Determine the [X, Y] coordinate at the center of the cell enclosing the given text.  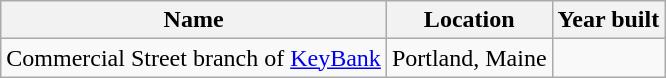
Name [194, 20]
Commercial Street branch of KeyBank [194, 58]
Location [469, 20]
Year built [608, 20]
Portland, Maine [469, 58]
